Provide the (x, y) coordinate of the cell's center where the given text is located.  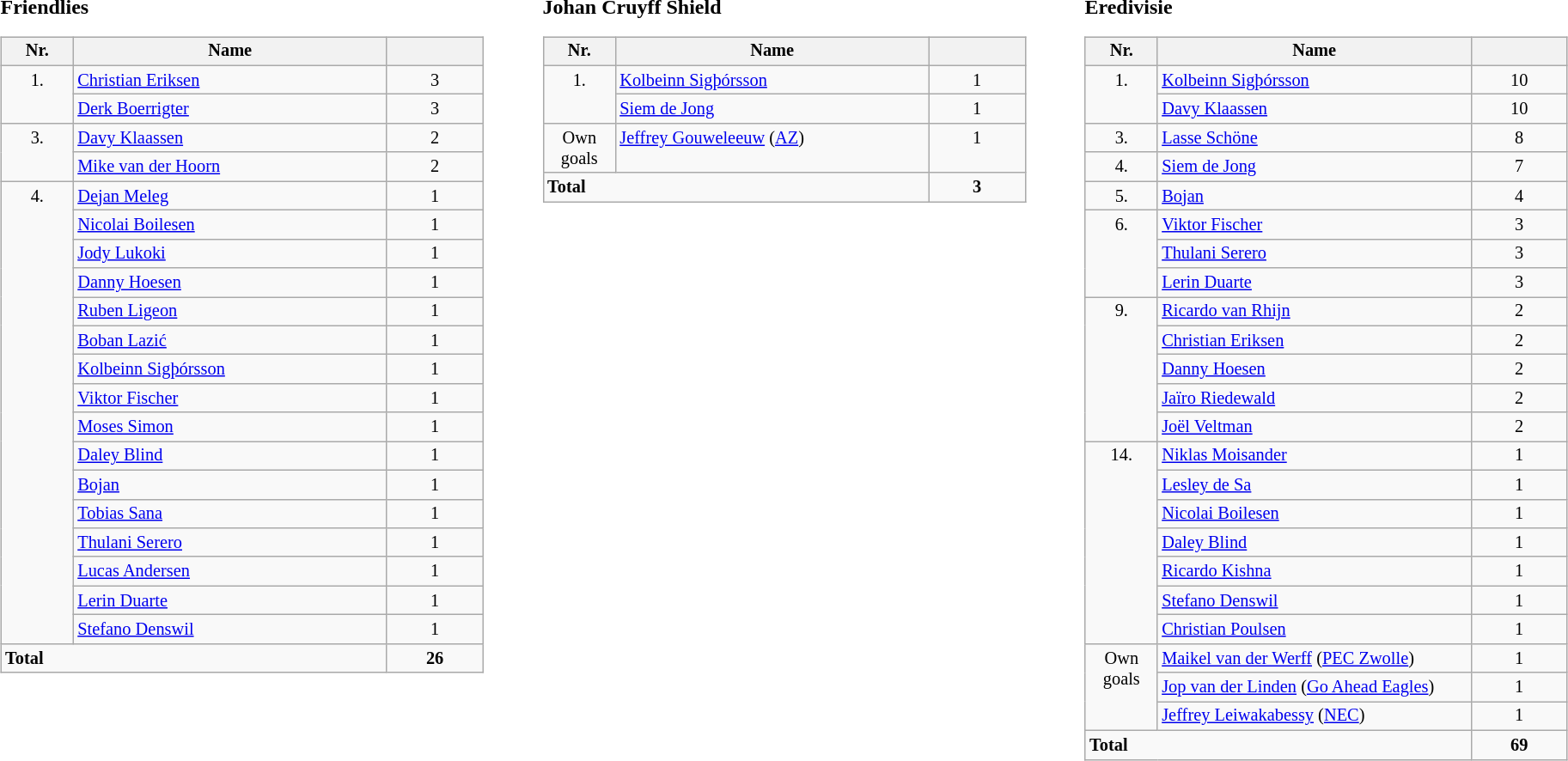
Boban Lazić (230, 340)
5. (1121, 196)
Moses Simon (230, 427)
Jop van der Linden (Go Ahead Eagles) (1315, 687)
Joël Veltman (1315, 427)
4 (1519, 196)
Jaïro Riedewald (1315, 399)
Ruben Ligeon (230, 312)
Niklas Moisander (1315, 456)
9. (1121, 369)
Mike van der Hoorn (230, 167)
69 (1519, 745)
14. (1121, 543)
Lasse Schöne (1315, 138)
26 (435, 658)
Jody Lukoki (230, 253)
8 (1519, 138)
Jeffrey Leiwakabessy (NEC) (1315, 716)
Jeffrey Gouweleeuw (AZ) (772, 149)
Lesley de Sa (1315, 484)
Ricardo Kishna (1315, 571)
Tobias Sana (230, 514)
Ricardo van Rhijn (1315, 312)
Maikel van der Werff (PEC Zwolle) (1315, 658)
Lucas Andersen (230, 571)
Dejan Meleg (230, 196)
7 (1519, 167)
Christian Poulsen (1315, 630)
6. (1121, 254)
Derk Boerrigter (230, 109)
